For the text-containing cell, return its midpoint in [X, Y] coordinate format. 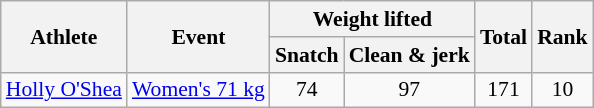
Holly O'Shea [64, 90]
10 [562, 90]
Athlete [64, 36]
74 [307, 90]
Women's 71 kg [198, 90]
Weight lifted [372, 19]
Clean & jerk [410, 55]
97 [410, 90]
Snatch [307, 55]
Event [198, 36]
Rank [562, 36]
Total [504, 36]
171 [504, 90]
